Extract the [X, Y] coordinate from the center of the cell holding the provided text.  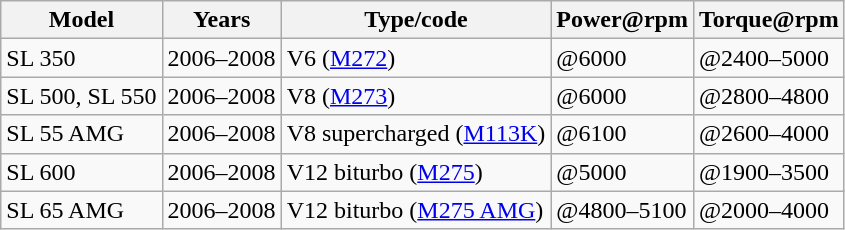
SL 350 [82, 58]
@2600–4000 [768, 134]
@1900–3500 [768, 172]
V12 biturbo (M275) [416, 172]
@6100 [622, 134]
Type/code [416, 20]
Years [222, 20]
V8 (M273) [416, 96]
@2400–5000 [768, 58]
@4800–5100 [622, 210]
SL 500, SL 550 [82, 96]
SL 65 AMG [82, 210]
Model [82, 20]
@2800–4800 [768, 96]
Power@rpm [622, 20]
SL 55 AMG [82, 134]
V6 (M272) [416, 58]
SL 600 [82, 172]
Torque@rpm [768, 20]
@2000–4000 [768, 210]
@5000 [622, 172]
V8 supercharged (M113K) [416, 134]
V12 biturbo (M275 AMG) [416, 210]
